Scan for the cell matching the given text and deliver its [x, y] coordinate at center. 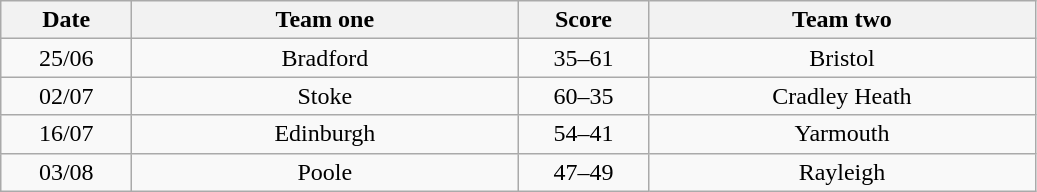
03/08 [66, 172]
25/06 [66, 58]
Poole [325, 172]
Rayleigh [842, 172]
60–35 [584, 96]
02/07 [66, 96]
16/07 [66, 134]
Cradley Heath [842, 96]
Edinburgh [325, 134]
54–41 [584, 134]
Bristol [842, 58]
47–49 [584, 172]
Bradford [325, 58]
Date [66, 20]
Team two [842, 20]
35–61 [584, 58]
Score [584, 20]
Team one [325, 20]
Stoke [325, 96]
Yarmouth [842, 134]
